Return [x, y] of the center of cell containing provided text 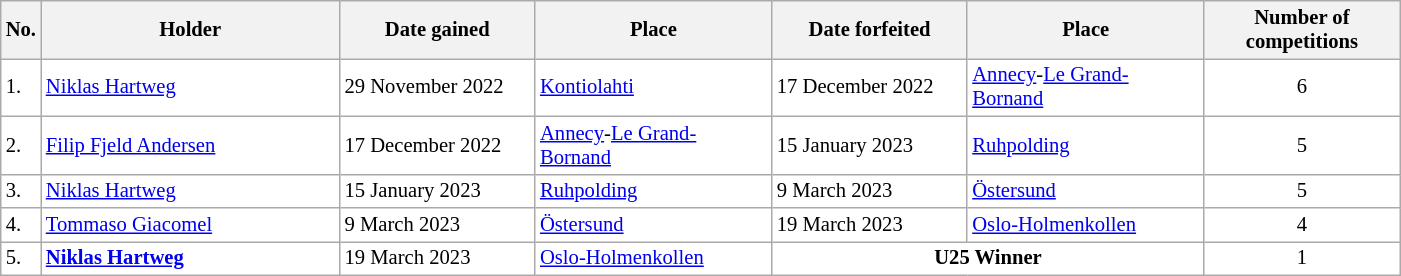
2. [21, 145]
Tommaso Giacomel [190, 225]
Date gained [438, 29]
Kontiolahti [654, 87]
4 [1302, 225]
29 November 2022 [438, 87]
4. [21, 225]
Number of competitions [1302, 29]
6 [1302, 87]
1. [21, 87]
Date forfeited [870, 29]
1 [1302, 258]
5. [21, 258]
3. [21, 191]
No. [21, 29]
Filip Fjeld Andersen [190, 145]
U25 Winner [988, 258]
Holder [190, 29]
